Find where the given text appears and provide that cell's center as [x, y] coordinate. 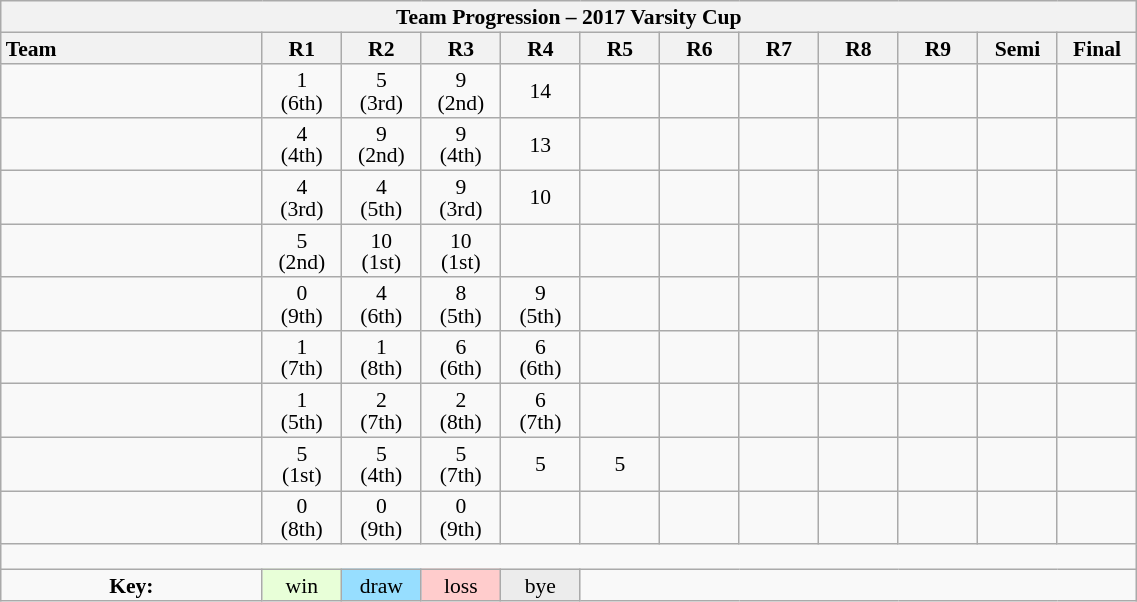
4 (3rd) [302, 198]
win [302, 585]
8 (5th) [461, 304]
4 (4th) [302, 144]
R8 [859, 49]
14 [541, 92]
R4 [541, 49]
1 (5th) [302, 410]
bye [541, 585]
R5 [620, 49]
1 (6th) [302, 92]
0 (8th) [302, 518]
R6 [700, 49]
5 (7th) [461, 464]
10 [541, 198]
5 (3rd) [382, 92]
5 (1st) [302, 464]
13 [541, 144]
2 (8th) [461, 410]
R3 [461, 49]
Semi [1018, 49]
9 (4th) [461, 144]
Final [1097, 49]
9 (5th) [541, 304]
4 (6th) [382, 304]
draw [382, 585]
R7 [779, 49]
Team [132, 49]
Team Progression – 2017 Varsity Cup [569, 17]
4 (5th) [382, 198]
5 (2nd) [302, 250]
5 (4th) [382, 464]
1 (7th) [302, 358]
Key: [132, 585]
R9 [938, 49]
loss [461, 585]
9 (3rd) [461, 198]
1 (8th) [382, 358]
2 (7th) [382, 410]
6 (7th) [541, 410]
R1 [302, 49]
R2 [382, 49]
